From the cell containing the given text, extract its center point as (x, y) coordinate. 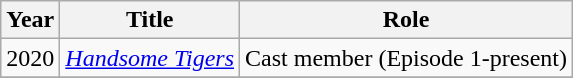
Role (406, 20)
Year (30, 20)
Cast member (Episode 1-present) (406, 58)
Title (150, 20)
2020 (30, 58)
Handsome Tigers (150, 58)
